Identify which cell holds the provided text, then report its [X, Y] central coordinate. 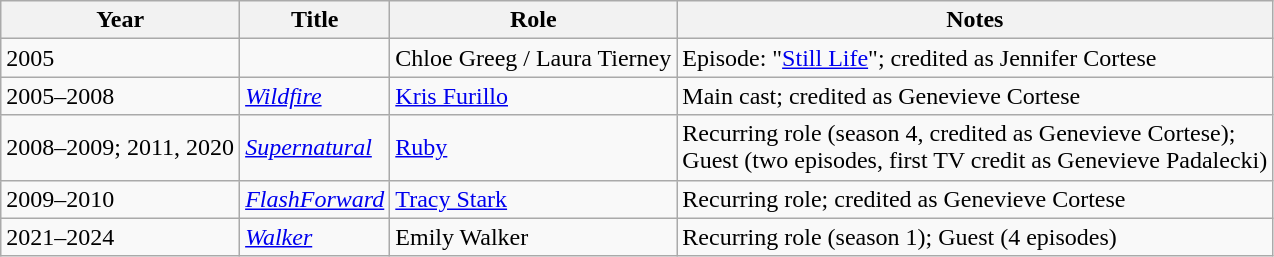
Title [315, 20]
Ruby [534, 148]
2021–2024 [120, 237]
Year [120, 20]
Walker [315, 237]
Recurring role (season 4, credited as Genevieve Cortese);Guest (two episodes, first TV credit as Genevieve Padalecki) [975, 148]
Wildfire [315, 96]
2005 [120, 58]
2009–2010 [120, 199]
Emily Walker [534, 237]
Episode: "Still Life"; credited as Jennifer Cortese [975, 58]
Supernatural [315, 148]
Tracy Stark [534, 199]
2005–2008 [120, 96]
Role [534, 20]
Notes [975, 20]
Recurring role; credited as Genevieve Cortese [975, 199]
Recurring role (season 1); Guest (4 episodes) [975, 237]
2008–2009; 2011, 2020 [120, 148]
Kris Furillo [534, 96]
Chloe Greeg / Laura Tierney [534, 58]
Main cast; credited as Genevieve Cortese [975, 96]
FlashForward [315, 199]
